Search for the cell housing the specified text and yield its [x, y] center coordinate. 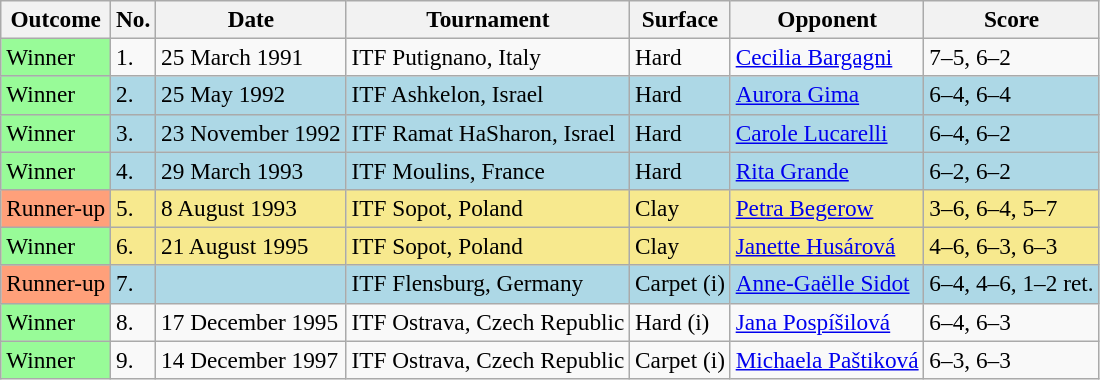
Tournament [488, 19]
Rita Grande [827, 170]
6–2, 6–2 [1012, 170]
6–3, 6–3 [1012, 359]
4. [134, 170]
25 May 1992 [251, 95]
5. [134, 208]
1. [134, 57]
14 December 1997 [251, 359]
17 December 1995 [251, 322]
ITF Flensburg, Germany [488, 284]
Date [251, 19]
29 March 1993 [251, 170]
6–4, 4–6, 1–2 ret. [1012, 284]
Carole Lucarelli [827, 133]
ITF Ashkelon, Israel [488, 95]
Janette Husárová [827, 246]
8. [134, 322]
8 August 1993 [251, 208]
6. [134, 246]
Opponent [827, 19]
7–5, 6–2 [1012, 57]
Hard (i) [680, 322]
Michaela Paštiková [827, 359]
Aurora Gima [827, 95]
25 March 1991 [251, 57]
9. [134, 359]
ITF Moulins, France [488, 170]
Jana Pospíšilová [827, 322]
2. [134, 95]
23 November 1992 [251, 133]
ITF Ramat HaSharon, Israel [488, 133]
4–6, 6–3, 6–3 [1012, 246]
21 August 1995 [251, 246]
Outcome [56, 19]
3–6, 6–4, 5–7 [1012, 208]
Anne-Gaëlle Sidot [827, 284]
7. [134, 284]
Cecilia Bargagni [827, 57]
6–4, 6–3 [1012, 322]
Score [1012, 19]
ITF Putignano, Italy [488, 57]
No. [134, 19]
6–4, 6–4 [1012, 95]
Surface [680, 19]
3. [134, 133]
6–4, 6–2 [1012, 133]
Petra Begerow [827, 208]
